From the cell containing the given text, extract its center point as (x, y) coordinate. 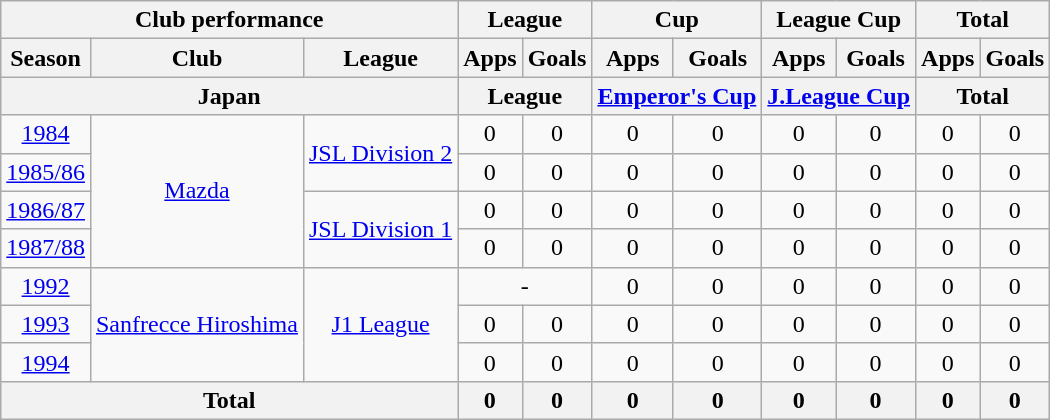
League Cup (839, 20)
- (525, 286)
Season (46, 58)
Mazda (196, 191)
JSL Division 2 (380, 153)
Sanfrecce Hiroshima (196, 324)
1993 (46, 324)
Cup (677, 20)
J1 League (380, 324)
Japan (230, 96)
1994 (46, 362)
Emperor's Cup (677, 96)
J.League Cup (839, 96)
1985/86 (46, 172)
1986/87 (46, 210)
JSL Division 1 (380, 229)
1987/88 (46, 248)
Club (196, 58)
1984 (46, 134)
Club performance (230, 20)
1992 (46, 286)
